Locate the cell with the specified text and output its (x, y) center coordinate. 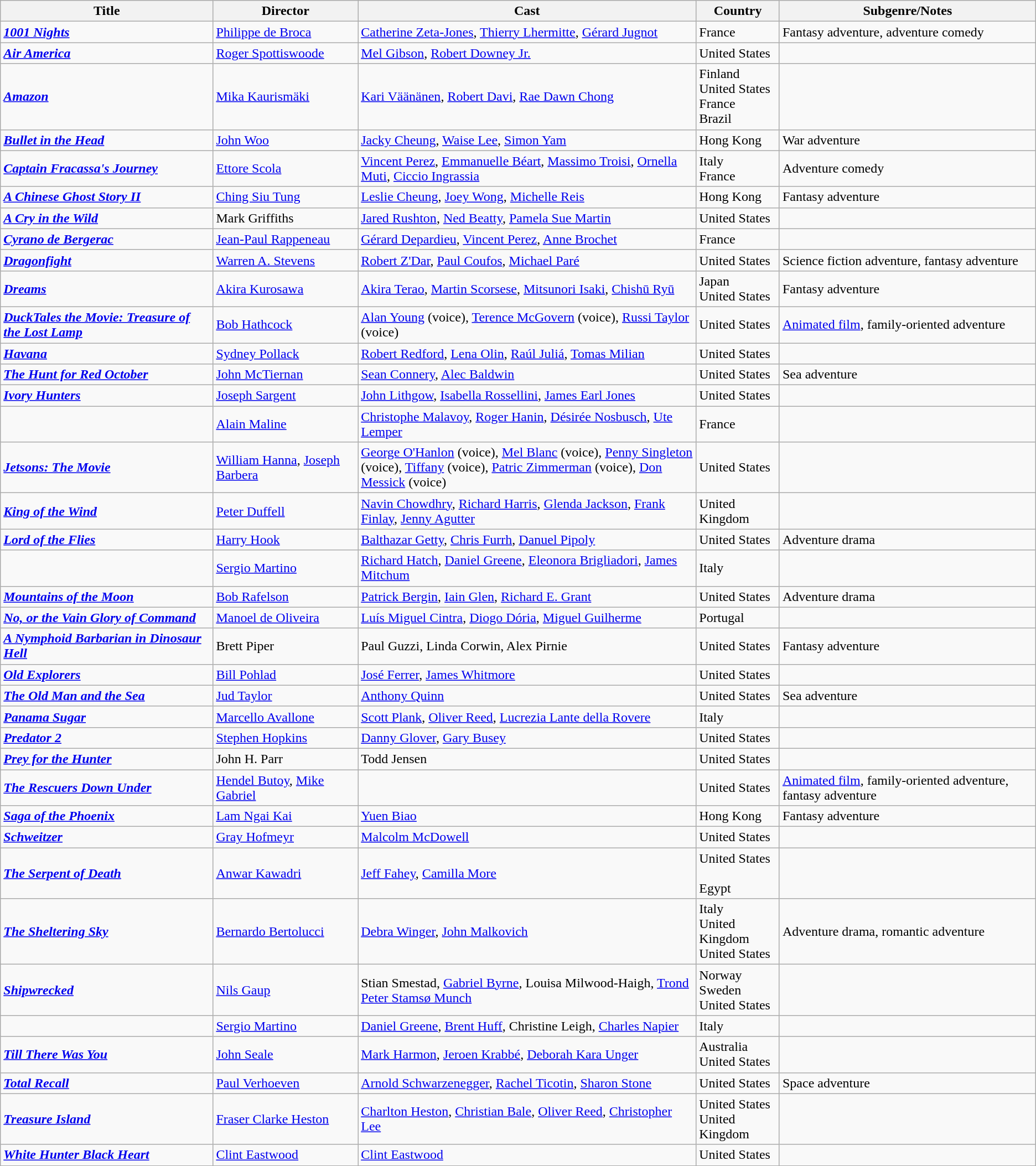
Jud Taylor (286, 696)
Mountains of the Moon (107, 597)
Jetsons: The Movie (107, 468)
Roger Spottiswoode (286, 53)
Schweitzer (107, 837)
Bill Pohlad (286, 675)
Adventure comedy (908, 168)
Mark Harmon, Jeroen Krabbé, Deborah Kara Unger (527, 1055)
Dragonfight (107, 260)
Jared Rushton, Ned Beatty, Pamela Sue Martin (527, 218)
Panama Sugar (107, 717)
Paul Guzzi, Linda Corwin, Alex Pirnie (527, 646)
NorwaySwedenUnited States (738, 990)
1001 Nights (107, 32)
Amazon (107, 96)
White Hunter Black Heart (107, 1155)
Old Explorers (107, 675)
Joseph Sargent (286, 396)
King of the Wind (107, 511)
Director (286, 11)
Sydney Pollack (286, 354)
John Seale (286, 1055)
Balthazar Getty, Chris Furrh, Danuel Pipoly (527, 540)
Adventure drama, romantic adventure (908, 932)
ItalyFrance (738, 168)
Vincent Perez, Emmanuelle Béart, Massimo Troisi, Ornella Muti, Ciccio Ingrassia (527, 168)
No, or the Vain Glory of Command (107, 618)
John Woo (286, 140)
A Cry in the Wild (107, 218)
Alan Young (voice), Terence McGovern (voice), Russi Taylor (voice) (527, 324)
Air America (107, 53)
Paul Verhoeven (286, 1083)
The Old Man and the Sea (107, 696)
DuckTales the Movie: Treasure of the Lost Lamp (107, 324)
Catherine Zeta-Jones, Thierry Lhermitte, Gérard Jugnot (527, 32)
Charlton Heston, Christian Bale, Oliver Reed, Christopher Lee (527, 1119)
Stephen Hopkins (286, 738)
Bob Rafelson (286, 597)
JapanUnited States (738, 289)
Bullet in the Head (107, 140)
Christophe Malavoy, Roger Hanin, Désirée Nosbusch, Ute Lemper (527, 424)
Todd Jensen (527, 759)
William Hanna, Joseph Barbera (286, 468)
FinlandUnited StatesFranceBrazil (738, 96)
Akira Terao, Martin Scorsese, Mitsunori Isaki, Chishū Ryū (527, 289)
Cast (527, 11)
Daniel Greene, Brent Huff, Christine Leigh, Charles Napier (527, 1026)
Philippe de Broca (286, 32)
Stian Smestad, Gabriel Byrne, Louisa Milwood-Haigh, Trond Peter Stamsø Munch (527, 990)
Saga of the Phoenix (107, 816)
Navin Chowdhry, Richard Harris, Glenda Jackson, Frank Finlay, Jenny Agutter (527, 511)
George O'Hanlon (voice), Mel Blanc (voice), Penny Singleton (voice), Tiffany (voice), Patric Zimmerman (voice), Don Messick (voice) (527, 468)
AustraliaUnited States (738, 1055)
Fantasy adventure, adventure comedy (908, 32)
The Serpent of Death (107, 873)
A Chinese Ghost Story II (107, 197)
War adventure (908, 140)
Fraser Clarke Heston (286, 1119)
Total Recall (107, 1083)
Peter Duffell (286, 511)
Harry Hook (286, 540)
The Sheltering Sky (107, 932)
Jean-Paul Rappeneau (286, 239)
United Kingdom (738, 511)
Dreams (107, 289)
Havana (107, 354)
Patrick Bergin, Iain Glen, Richard E. Grant (527, 597)
Animated film, family-oriented adventure (908, 324)
The Hunt for Red October (107, 375)
Anthony Quinn (527, 696)
Alain Maline (286, 424)
Shipwrecked (107, 990)
Brett Piper (286, 646)
Subgenre/Notes (908, 11)
Akira Kurosawa (286, 289)
José Ferrer, James Whitmore (527, 675)
Jacky Cheung, Waise Lee, Simon Yam (527, 140)
Jeff Fahey, Camilla More (527, 873)
Captain Fracassa's Journey (107, 168)
Ivory Hunters (107, 396)
Mel Gibson, Robert Downey Jr. (527, 53)
Lord of the Flies (107, 540)
Prey for the Hunter (107, 759)
Anwar Kawadri (286, 873)
Predator 2 (107, 738)
Portugal (738, 618)
Hendel Butoy, Mike Gabriel (286, 787)
Arnold Schwarzenegger, Rachel Ticotin, Sharon Stone (527, 1083)
Sean Connery, Alec Baldwin (527, 375)
Debra Winger, John Malkovich (527, 932)
United StatesEgypt (738, 873)
A Nymphoid Barbarian in Dinosaur Hell (107, 646)
Gérard Depardieu, Vincent Perez, Anne Brochet (527, 239)
Space adventure (908, 1083)
Mark Griffiths (286, 218)
Bob Hathcock (286, 324)
Ching Siu Tung (286, 197)
United StatesUnited Kingdom (738, 1119)
Nils Gaup (286, 990)
John McTiernan (286, 375)
Science fiction adventure, fantasy adventure (908, 260)
John Lithgow, Isabella Rossellini, James Earl Jones (527, 396)
Danny Glover, Gary Busey (527, 738)
Mika Kaurismäki (286, 96)
Ettore Scola (286, 168)
Yuen Biao (527, 816)
Bernardo Bertolucci (286, 932)
Marcello Avallone (286, 717)
The Rescuers Down Under (107, 787)
Malcolm McDowell (527, 837)
Leslie Cheung, Joey Wong, Michelle Reis (527, 197)
Manoel de Oliveira (286, 618)
Title (107, 11)
John H. Parr (286, 759)
Treasure Island (107, 1119)
Gray Hofmeyr (286, 837)
Robert Redford, Lena Olin, Raúl Juliá, Tomas Milian (527, 354)
Warren A. Stevens (286, 260)
Animated film, family-oriented adventure, fantasy adventure (908, 787)
Till There Was You (107, 1055)
Kari Väänänen, Robert Davi, Rae Dawn Chong (527, 96)
ItalyUnited KingdomUnited States (738, 932)
Cyrano de Bergerac (107, 239)
Country (738, 11)
Lam Ngai Kai (286, 816)
Robert Z'Dar, Paul Coufos, Michael Paré (527, 260)
Luís Miguel Cintra, Diogo Dória, Miguel Guilherme (527, 618)
Richard Hatch, Daniel Greene, Eleonora Brigliadori, James Mitchum (527, 568)
Scott Plank, Oliver Reed, Lucrezia Lante della Rovere (527, 717)
